Pinpoint the cell where the given text exists, returning its [X, Y] midpoint coordinate. 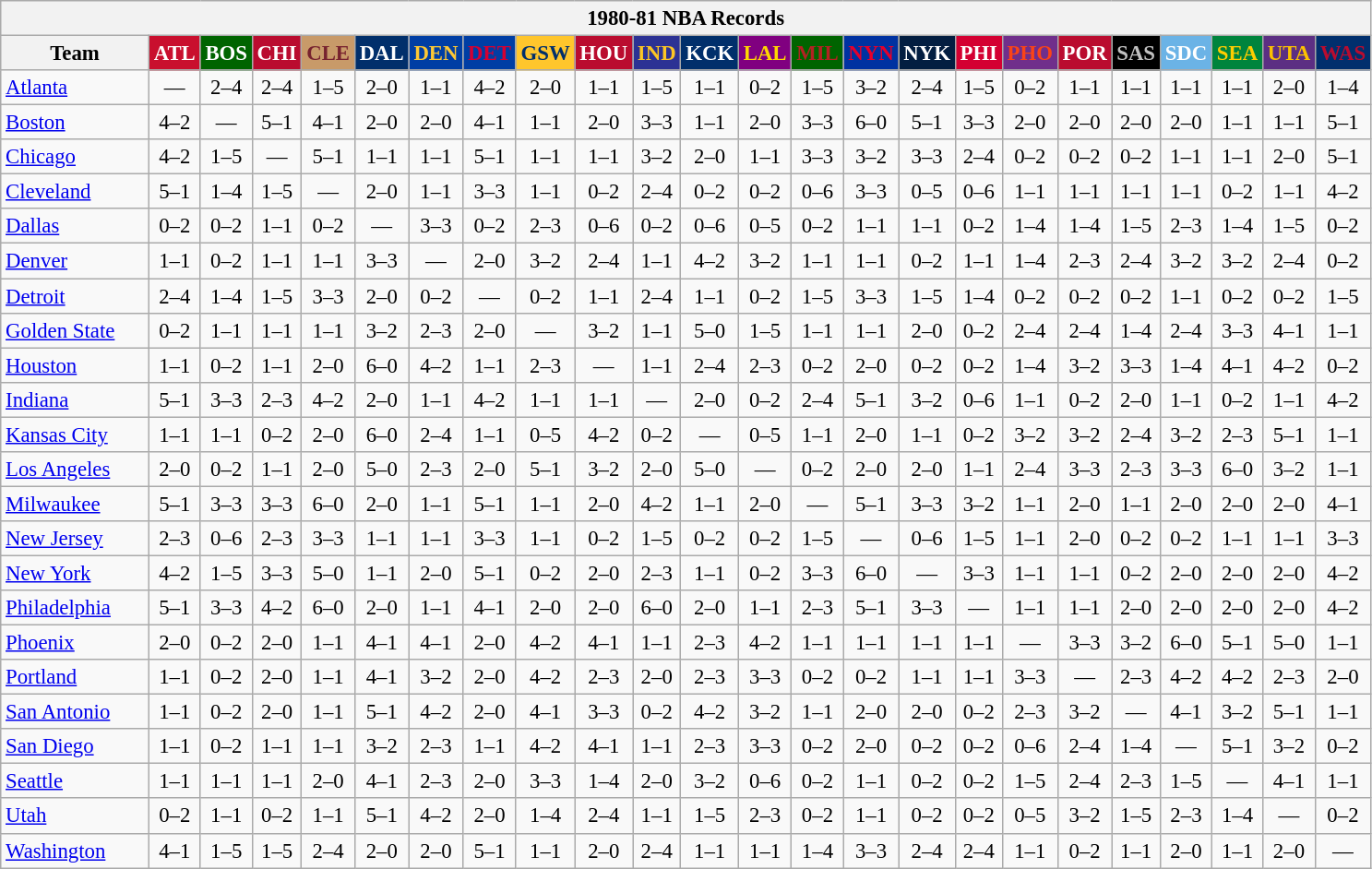
New Jersey [76, 539]
Washington [76, 851]
Kansas City [76, 434]
Detroit [76, 296]
DEN [435, 54]
Denver [76, 261]
SDC [1186, 54]
New York [76, 573]
WAS [1342, 54]
CHI [277, 54]
Team [76, 54]
Los Angeles [76, 470]
Boston [76, 123]
Chicago [76, 157]
San Antonio [76, 712]
San Diego [76, 746]
MIL [817, 54]
Dallas [76, 226]
Milwaukee [76, 504]
Indiana [76, 399]
PHI [978, 54]
Phoenix [76, 643]
Atlanta [76, 88]
1980-81 NBA Records [686, 18]
DAL [382, 54]
LAL [764, 54]
PHO [1030, 54]
HOU [603, 54]
POR [1085, 54]
IND [657, 54]
NYN [871, 54]
Seattle [76, 781]
NYK [926, 54]
UTA [1288, 54]
SAS [1136, 54]
KCK [710, 54]
CLE [328, 54]
Utah [76, 816]
Golden State [76, 330]
SEA [1238, 54]
Cleveland [76, 192]
Philadelphia [76, 608]
Houston [76, 365]
DET [489, 54]
GSW [545, 54]
BOS [226, 54]
ATL [174, 54]
Portland [76, 677]
